Return the [x, y] coordinate for the center point of the cell that contains the specified text.  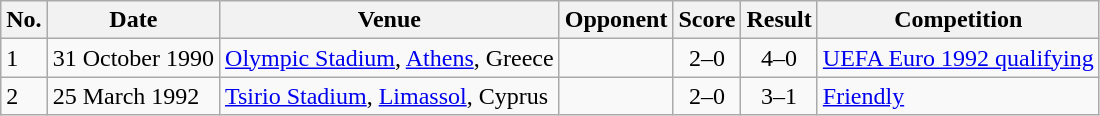
Opponent [616, 20]
Olympic Stadium, Athens, Greece [390, 58]
Result [779, 20]
25 March 1992 [133, 96]
Date [133, 20]
Tsirio Stadium, Limassol, Cyprus [390, 96]
UEFA Euro 1992 qualifying [958, 58]
Venue [390, 20]
3–1 [779, 96]
Score [707, 20]
2 [24, 96]
31 October 1990 [133, 58]
Competition [958, 20]
1 [24, 58]
Friendly [958, 96]
4–0 [779, 58]
No. [24, 20]
